Identify which cell holds the provided text, then report its [x, y] central coordinate. 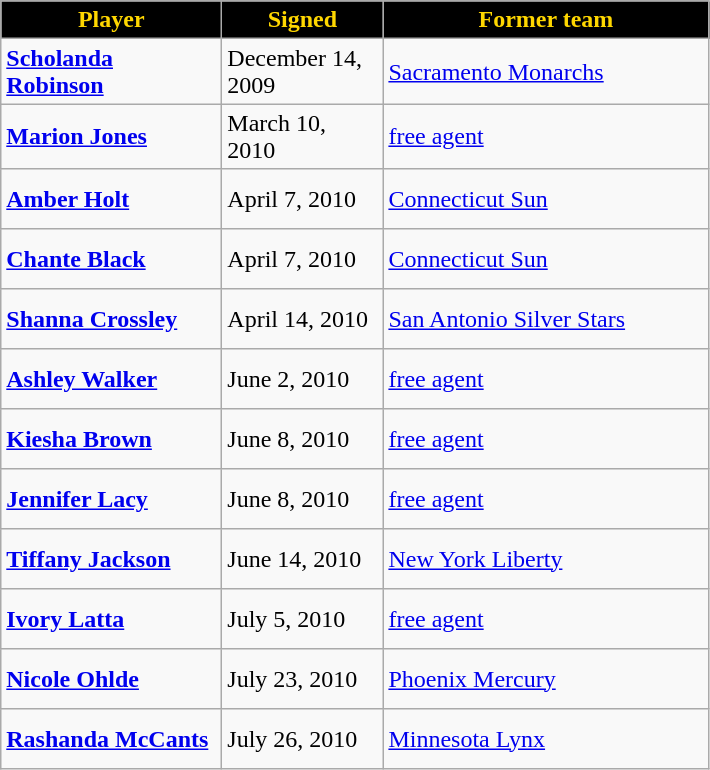
Nicole Ohlde [112, 679]
Shanna Crossley [112, 319]
New York Liberty [546, 559]
March 10, 2010 [302, 136]
December 14, 2009 [302, 72]
Amber Holt [112, 199]
June 14, 2010 [302, 559]
Jennifer Lacy [112, 499]
Marion Jones [112, 136]
Scholanda Robinson [112, 72]
Player [112, 20]
Sacramento Monarchs [546, 72]
June 2, 2010 [302, 379]
Ashley Walker [112, 379]
Chante Black [112, 259]
Minnesota Lynx [546, 739]
Kiesha Brown [112, 439]
July 23, 2010 [302, 679]
Former team [546, 20]
Phoenix Mercury [546, 679]
July 5, 2010 [302, 619]
April 14, 2010 [302, 319]
Ivory Latta [112, 619]
Tiffany Jackson [112, 559]
July 26, 2010 [302, 739]
San Antonio Silver Stars [546, 319]
Rashanda McCants [112, 739]
Signed [302, 20]
